For the text-containing cell, return its midpoint in [x, y] coordinate format. 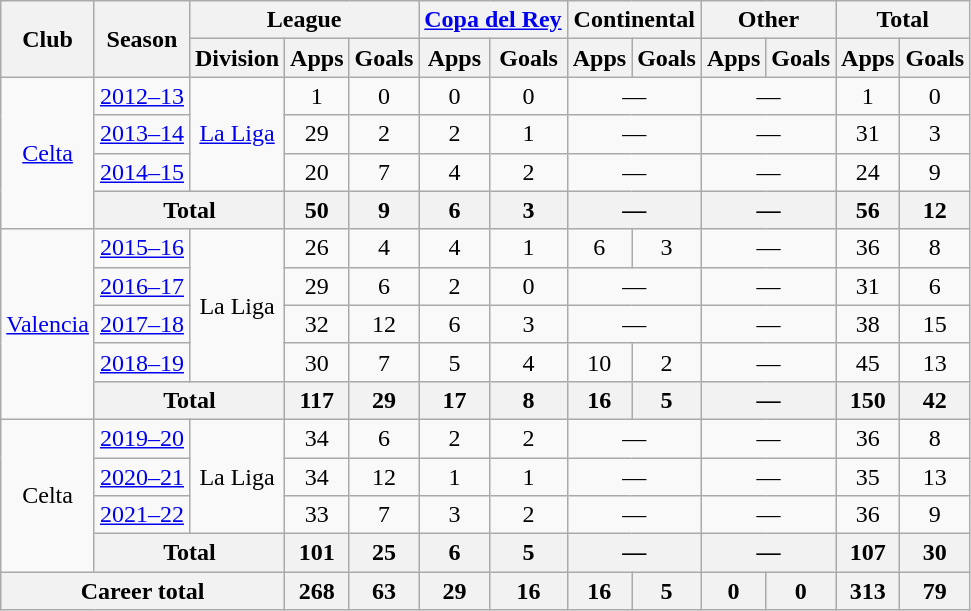
15 [935, 324]
Copa del Rey [493, 20]
150 [868, 400]
League [304, 20]
10 [599, 362]
Club [48, 39]
2018–19 [142, 362]
2021–22 [142, 515]
2020–21 [142, 477]
26 [317, 248]
107 [868, 553]
45 [868, 362]
117 [317, 400]
20 [317, 172]
33 [317, 515]
Division [236, 58]
268 [317, 591]
79 [935, 591]
56 [868, 210]
38 [868, 324]
2016–17 [142, 286]
25 [384, 553]
63 [384, 591]
Career total [143, 591]
Valencia [48, 324]
50 [317, 210]
Continental [634, 20]
101 [317, 553]
2019–20 [142, 438]
35 [868, 477]
2014–15 [142, 172]
17 [454, 400]
42 [935, 400]
Season [142, 39]
313 [868, 591]
32 [317, 324]
Other [768, 20]
2017–18 [142, 324]
2015–16 [142, 248]
2012–13 [142, 96]
2013–14 [142, 134]
24 [868, 172]
